Find where the given text appears and provide that cell's center as (x, y) coordinate. 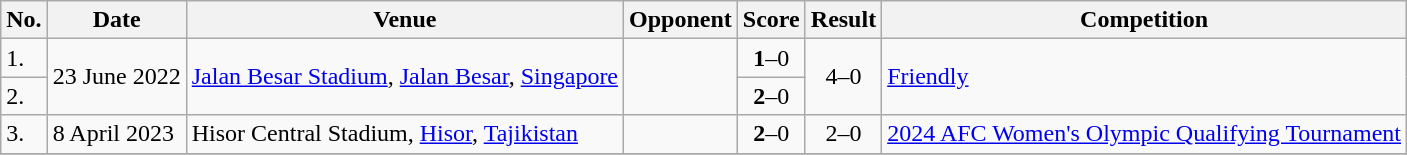
Jalan Besar Stadium, Jalan Besar, Singapore (404, 77)
Opponent (681, 20)
23 June 2022 (116, 77)
Venue (404, 20)
2024 AFC Women's Olympic Qualifying Tournament (1144, 134)
Competition (1144, 20)
Result (843, 20)
1. (24, 58)
2. (24, 96)
Date (116, 20)
Score (771, 20)
3. (24, 134)
1–0 (771, 58)
Friendly (1144, 77)
Hisor Central Stadium, Hisor, Tajikistan (404, 134)
4–0 (843, 77)
8 April 2023 (116, 134)
No. (24, 20)
